Scan for the cell matching the given text and deliver its [x, y] coordinate at center. 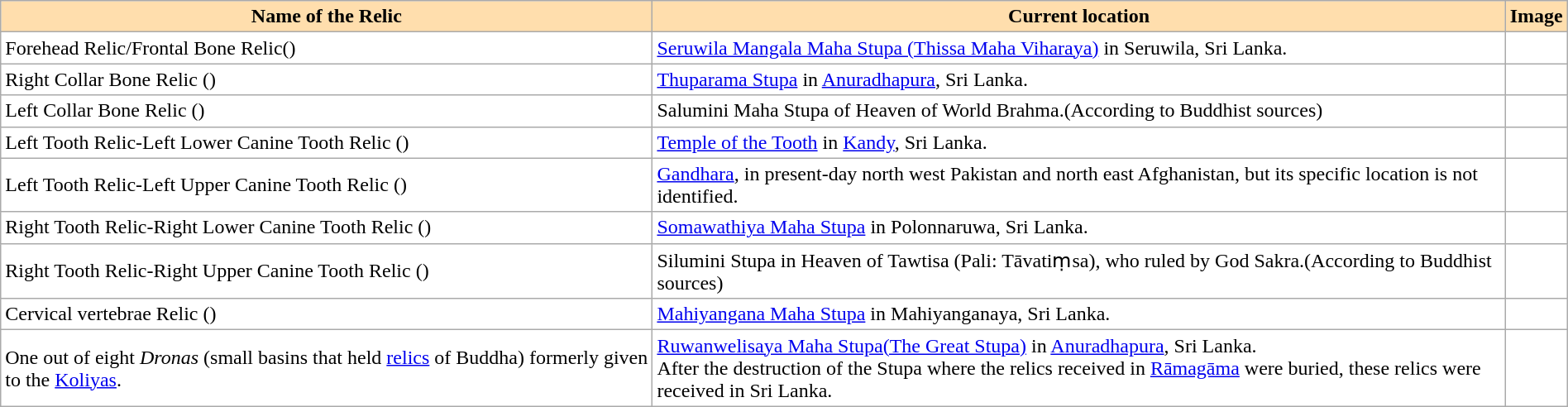
Somawathiya Maha Stupa in Polonnaruwa, Sri Lanka. [1078, 227]
Name of the Relic [327, 17]
Cervical vertebrae Relic () [327, 314]
Right Tooth Relic-Right Upper Canine Tooth Relic () [327, 271]
Image [1537, 17]
Salumini Maha Stupa of Heaven of World Brahma.(According to Buddhist sources) [1078, 111]
Left Tooth Relic-Left Upper Canine Tooth Relic () [327, 185]
Forehead Relic/Frontal Bone Relic() [327, 48]
Mahiyangana Maha Stupa in Mahiyanganaya, Sri Lanka. [1078, 314]
Right Tooth Relic-Right Lower Canine Tooth Relic () [327, 227]
Silumini Stupa in Heaven of Tawtisa (Pali: Tāvatiṃsa), who ruled by God Sakra.(According to Buddhist sources) [1078, 271]
Left Collar Bone Relic () [327, 111]
Left Tooth Relic-Left Lower Canine Tooth Relic () [327, 142]
Current location [1078, 17]
Right Collar Bone Relic () [327, 79]
Thuparama Stupa in Anuradhapura, Sri Lanka. [1078, 79]
Temple of the Tooth in Kandy, Sri Lanka. [1078, 142]
Seruwila Mangala Maha Stupa (Thissa Maha Viharaya) in Seruwila, Sri Lanka. [1078, 48]
Gandhara, in present-day north west Pakistan and north east Afghanistan, but its specific location is not identified. [1078, 185]
One out of eight Dronas (small basins that held relics of Buddha) formerly given to the Koliyas. [327, 368]
